Detect which cell encompasses the target text, then output its [x, y] center coordinate. 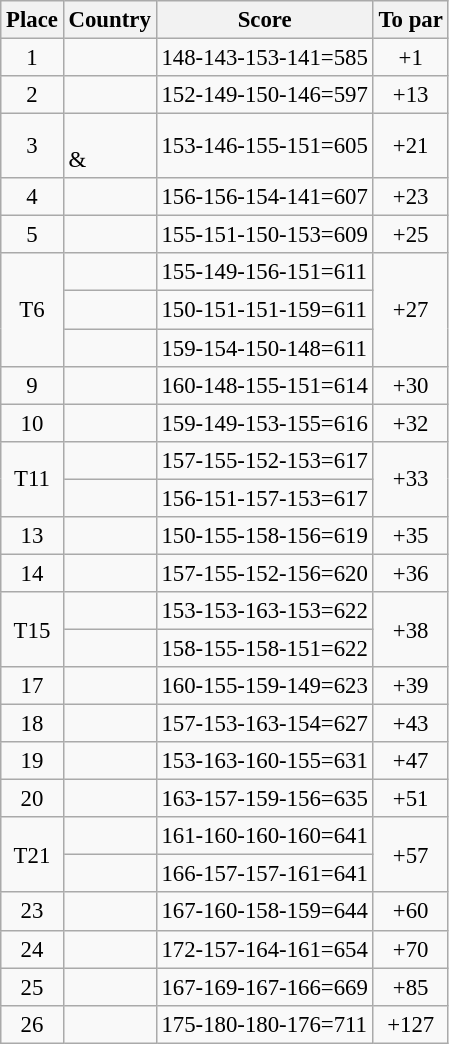
T6 [32, 310]
+23 [410, 197]
18 [32, 724]
+32 [410, 423]
+36 [410, 573]
166-157-157-161=641 [264, 874]
155-149-156-151=611 [264, 273]
26 [32, 1024]
+51 [410, 799]
Country [110, 20]
+43 [410, 724]
Place [32, 20]
157-155-152-153=617 [264, 460]
155-151-150-153=609 [264, 235]
Score [264, 20]
T11 [32, 478]
+30 [410, 385]
+60 [410, 912]
150-155-158-156=619 [264, 536]
T21 [32, 854]
175-180-180-176=711 [264, 1024]
+27 [410, 310]
+39 [410, 686]
161-160-160-160=641 [264, 836]
159-154-150-148=611 [264, 348]
158-155-158-151=622 [264, 648]
3 [32, 146]
9 [32, 385]
156-156-154-141=607 [264, 197]
+85 [410, 987]
159-149-153-155=616 [264, 423]
24 [32, 949]
153-163-160-155=631 [264, 761]
10 [32, 423]
157-155-152-156=620 [264, 573]
153-146-155-151=605 [264, 146]
152-149-150-146=597 [264, 95]
+1 [410, 58]
T15 [32, 630]
163-157-159-156=635 [264, 799]
157-153-163-154=627 [264, 724]
+38 [410, 630]
+35 [410, 536]
To par [410, 20]
23 [32, 912]
167-169-167-166=669 [264, 987]
2 [32, 95]
13 [32, 536]
172-157-164-161=654 [264, 949]
160-148-155-151=614 [264, 385]
19 [32, 761]
+13 [410, 95]
150-151-151-159=611 [264, 310]
+33 [410, 478]
& [110, 146]
5 [32, 235]
+25 [410, 235]
17 [32, 686]
156-151-157-153=617 [264, 498]
14 [32, 573]
25 [32, 987]
+57 [410, 854]
+127 [410, 1024]
20 [32, 799]
+70 [410, 949]
167-160-158-159=644 [264, 912]
4 [32, 197]
160-155-159-149=623 [264, 686]
153-153-163-153=622 [264, 611]
1 [32, 58]
+47 [410, 761]
148-143-153-141=585 [264, 58]
+21 [410, 146]
